For the text-containing cell, return its midpoint in [X, Y] coordinate format. 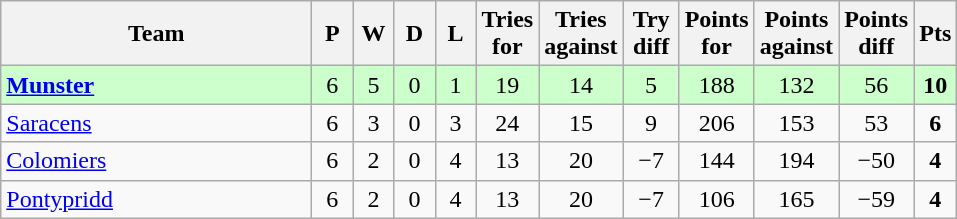
153 [796, 123]
Points against [796, 34]
56 [876, 85]
1 [456, 85]
Tries for [508, 34]
165 [796, 199]
15 [581, 123]
206 [716, 123]
24 [508, 123]
14 [581, 85]
188 [716, 85]
Munster [156, 85]
Try diff [651, 34]
Tries against [581, 34]
Points diff [876, 34]
144 [716, 161]
Colomiers [156, 161]
19 [508, 85]
132 [796, 85]
194 [796, 161]
L [456, 34]
Points for [716, 34]
−59 [876, 199]
53 [876, 123]
Pts [936, 34]
Saracens [156, 123]
P [332, 34]
W [374, 34]
106 [716, 199]
Team [156, 34]
D [414, 34]
−50 [876, 161]
9 [651, 123]
Pontypridd [156, 199]
10 [936, 85]
